Capture the cell that displays the provided text and extract its [X, Y] central coordinate. 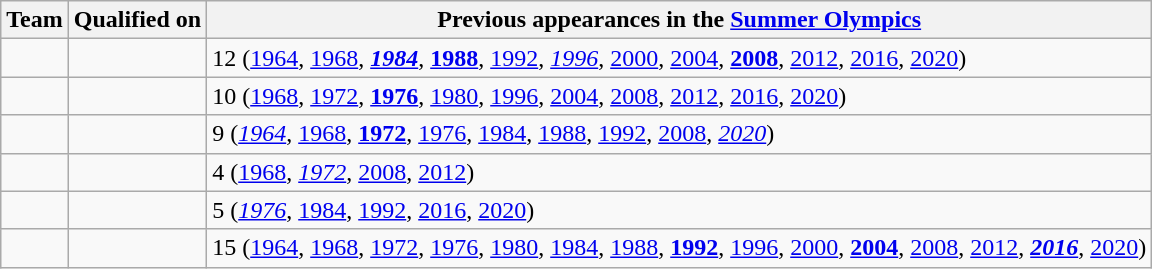
15 (1964, 1968, 1972, 1976, 1980, 1984, 1988, 1992, 1996, 2000, 2004, 2008, 2012, 2016, 2020) [680, 248]
Team [35, 20]
9 (1964, 1968, 1972, 1976, 1984, 1988, 1992, 2008, 2020) [680, 134]
Previous appearances in the Summer Olympics [680, 20]
Qualified on [137, 20]
4 (1968, 1972, 2008, 2012) [680, 172]
12 (1964, 1968, 1984, 1988, 1992, 1996, 2000, 2004, 2008, 2012, 2016, 2020) [680, 58]
10 (1968, 1972, 1976, 1980, 1996, 2004, 2008, 2012, 2016, 2020) [680, 96]
5 (1976, 1984, 1992, 2016, 2020) [680, 210]
